Scan for the cell matching the given text and deliver its (X, Y) coordinate at center. 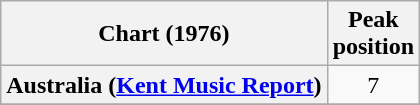
Chart (1976) (164, 34)
7 (373, 85)
Australia (Kent Music Report) (164, 85)
Peakposition (373, 34)
